Find where the given text appears and provide that cell's center as (X, Y) coordinate. 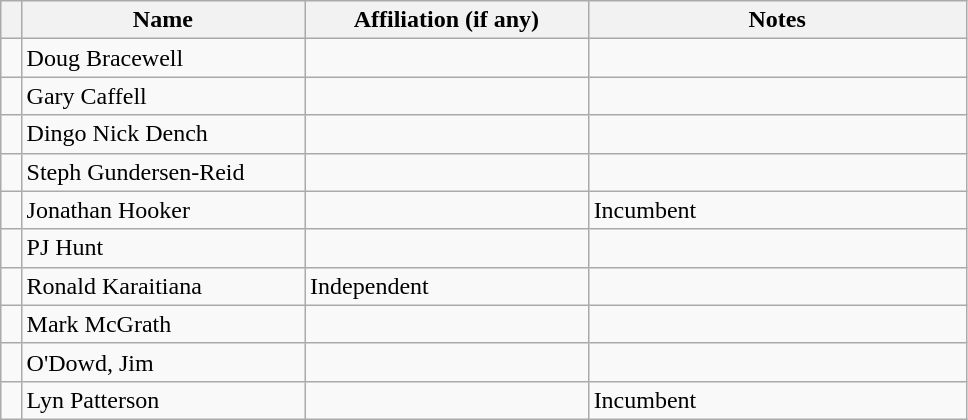
Gary Caffell (163, 96)
PJ Hunt (163, 248)
Notes (777, 20)
Jonathan Hooker (163, 210)
Mark McGrath (163, 324)
Ronald Karaitiana (163, 286)
Name (163, 20)
Doug Bracewell (163, 58)
Independent (447, 286)
O'Dowd, Jim (163, 362)
Dingo Nick Dench (163, 134)
Steph Gundersen-Reid (163, 172)
Lyn Patterson (163, 400)
Affiliation (if any) (447, 20)
